Detect which cell encompasses the target text, then output its [X, Y] center coordinate. 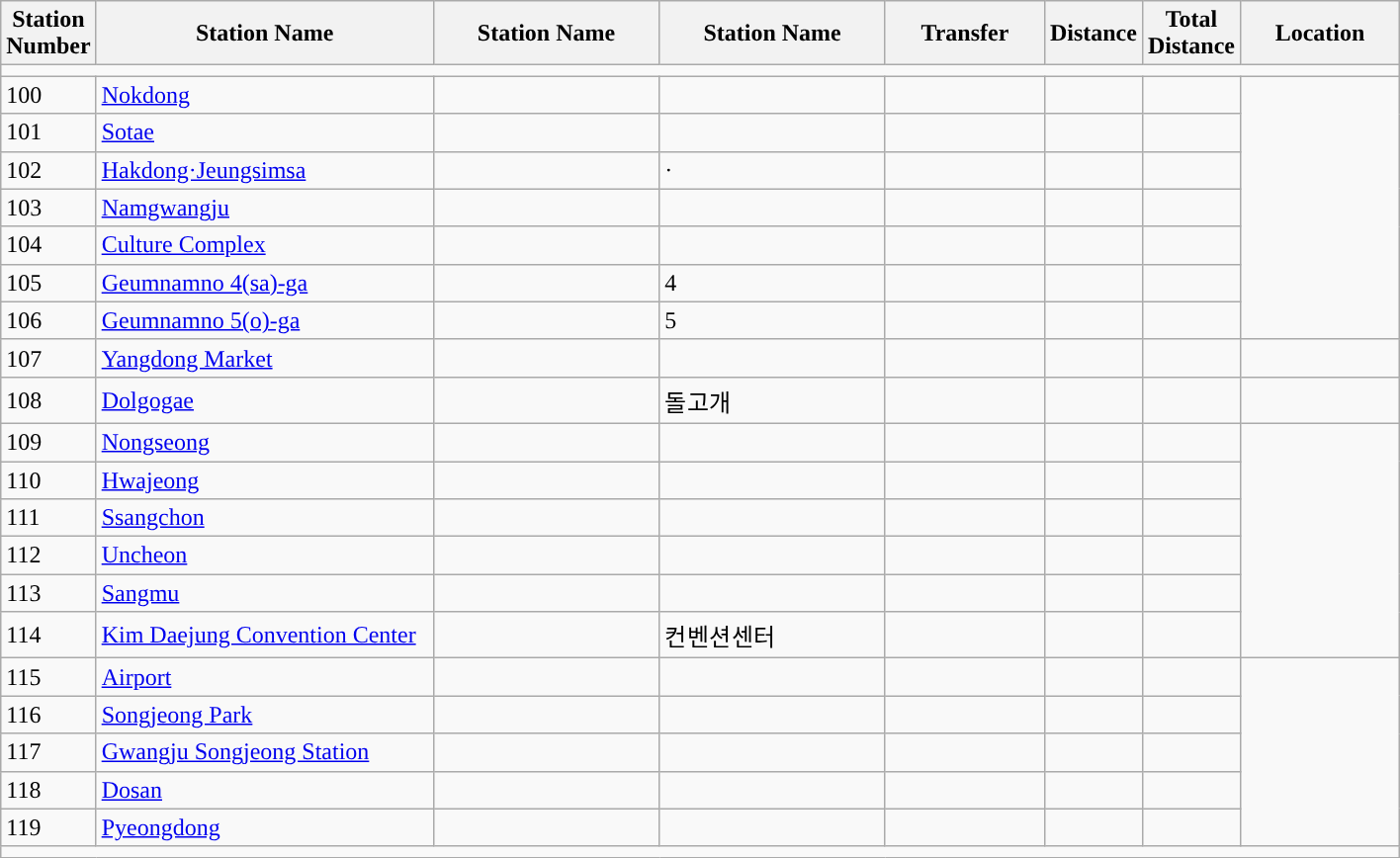
Kim Daejung Convention Center [265, 635]
100 [48, 95]
Geumnamno 5(o)-ga [265, 320]
106 [48, 320]
Uncheon [265, 556]
110 [48, 479]
119 [48, 827]
4 [773, 283]
컨벤션센터 [773, 635]
Nongseong [265, 442]
5 [773, 320]
103 [48, 208]
Distance [1094, 34]
105 [48, 283]
113 [48, 593]
Yangdong Market [265, 358]
Sangmu [265, 593]
Songjeong Park [265, 715]
Transfer [965, 34]
108 [48, 399]
TotalDistance [1190, 34]
117 [48, 752]
Pyeongdong [265, 827]
118 [48, 790]
107 [48, 358]
Hwajeong [265, 479]
StationNumber [48, 34]
돌고개 [773, 399]
Sotae [265, 132]
114 [48, 635]
116 [48, 715]
104 [48, 245]
Namgwangju [265, 208]
· [773, 170]
115 [48, 677]
Airport [265, 677]
111 [48, 518]
112 [48, 556]
109 [48, 442]
Gwangju Songjeong Station [265, 752]
Nokdong [265, 95]
Location [1319, 34]
Dosan [265, 790]
Ssangchon [265, 518]
Dolgogae [265, 399]
101 [48, 132]
Culture Complex [265, 245]
102 [48, 170]
Geumnamno 4(sa)-ga [265, 283]
Hakdong·Jeungsimsa [265, 170]
